Detect which cell encompasses the target text, then output its [x, y] center coordinate. 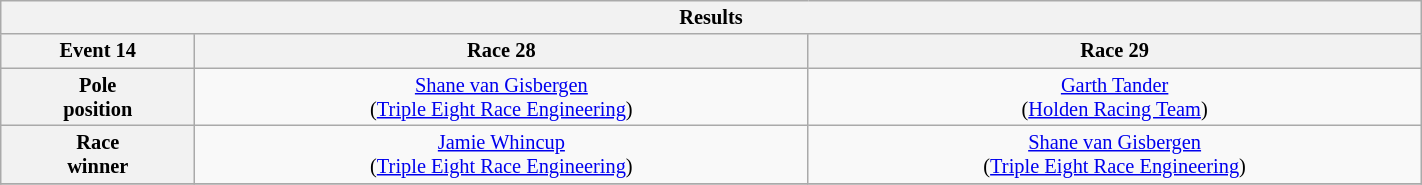
Event 14 [98, 51]
Results [711, 17]
Poleposition [98, 97]
Racewinner [98, 154]
Garth Tander(Holden Racing Team) [1114, 97]
Jamie Whincup(Triple Eight Race Engineering) [502, 154]
Race 28 [502, 51]
Race 29 [1114, 51]
